Detect which cell encompasses the target text, then output its (x, y) center coordinate. 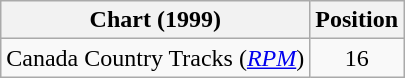
Position (357, 20)
Chart (1999) (156, 20)
Canada Country Tracks (RPM) (156, 58)
16 (357, 58)
